Return the (x, y) coordinate for the center point of the cell that contains the specified text.  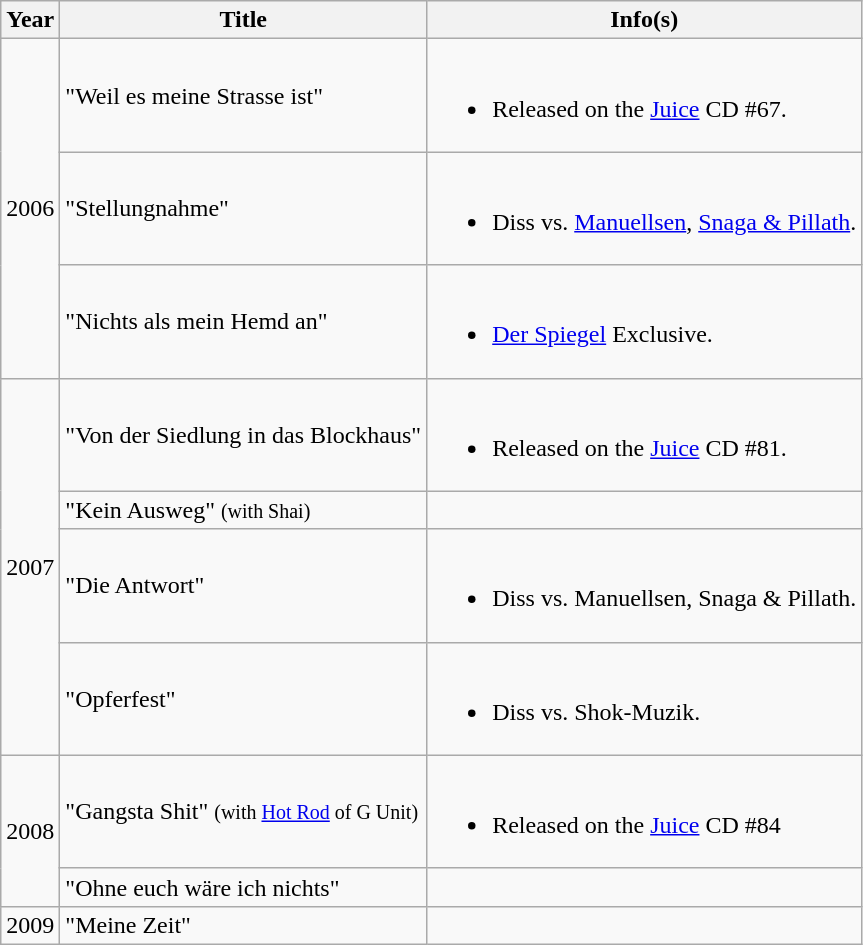
"Weil es meine Strasse ist" (244, 96)
2008 (30, 830)
Released on the Juice CD #81. (644, 434)
"Opferfest" (244, 698)
Diss vs. Shok-Muzik. (644, 698)
"Ohne euch wäre ich nichts" (244, 887)
Year (30, 20)
"Gangsta Shit" (with Hot Rod of G Unit) (244, 812)
"Von der Siedlung in das Blockhaus" (244, 434)
Info(s) (644, 20)
"Meine Zeit" (244, 925)
"Die Antwort" (244, 586)
2007 (30, 566)
"Stellungnahme" (244, 208)
Released on the Juice CD #67. (644, 96)
2009 (30, 925)
Der Spiegel Exclusive. (644, 322)
Title (244, 20)
"Nichts als mein Hemd an" (244, 322)
Released on the Juice CD #84 (644, 812)
2006 (30, 208)
"Kein Ausweg" (with Shai) (244, 510)
